Return the (X, Y) coordinate for the center point of the cell that contains the specified text.  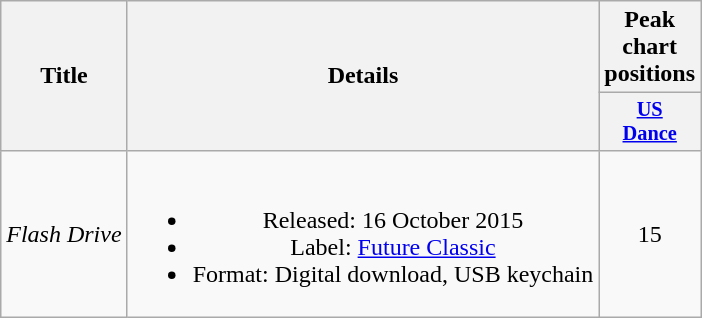
USDance (650, 122)
Peak chart positions (650, 47)
Details (363, 76)
15 (650, 234)
Released: 16 October 2015Label: Future ClassicFormat: Digital download, USB keychain (363, 234)
Title (64, 76)
Flash Drive (64, 234)
